Output the [x, y] coordinate of the center of the cell containing the given text.  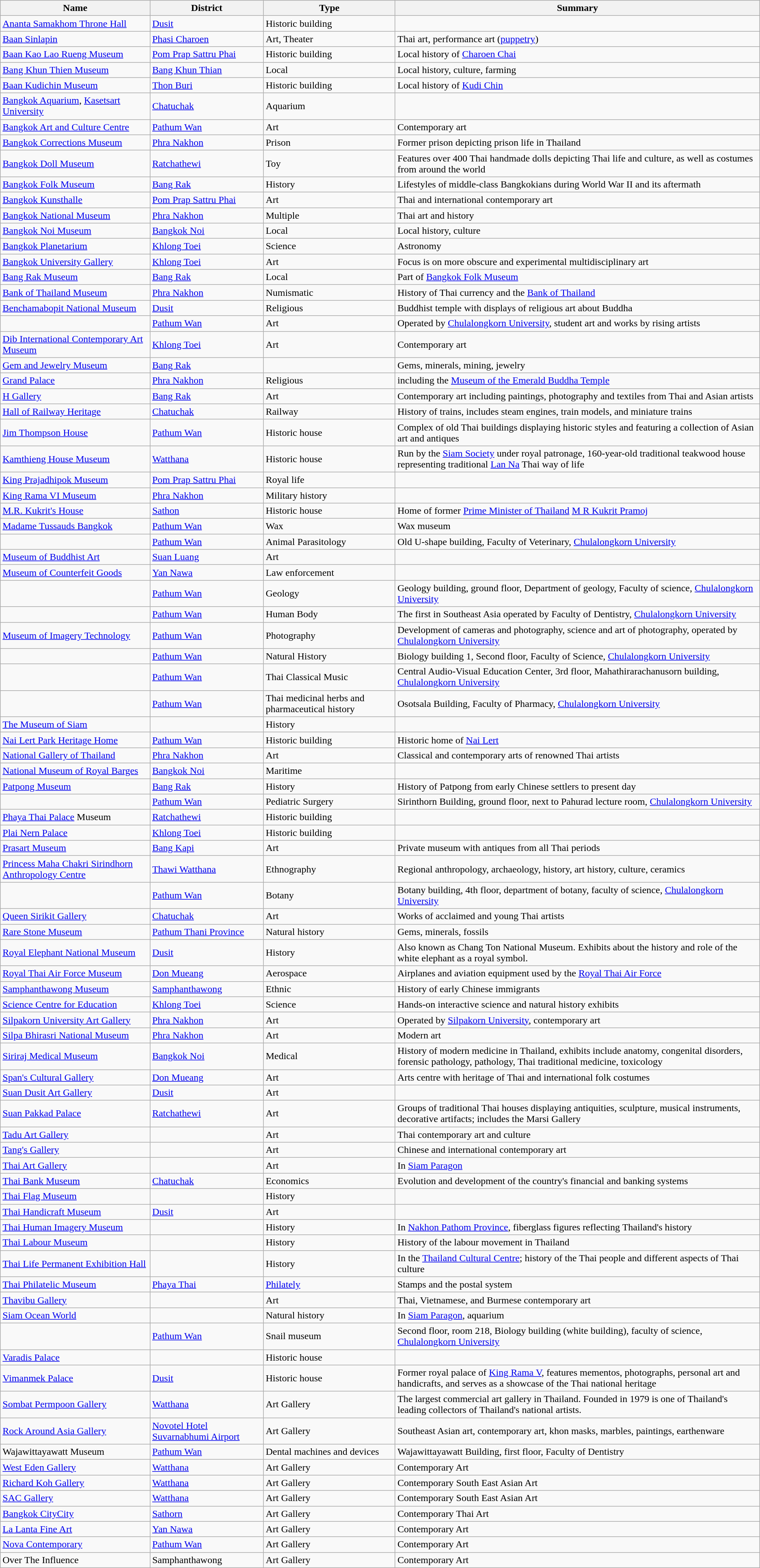
Private museum with antiques from all Thai periods [577, 848]
Wax museum [577, 526]
Bangkok Planetarium [76, 246]
Operated by Silpakorn University, contemporary art [577, 1020]
Nai Lert Park Heritage Home [76, 740]
Bangkok Noi Museum [76, 231]
Airplanes and aviation equipment used by the Royal Thai Air Force [577, 974]
Bangkok Kunsthalle [76, 200]
Gems, minerals, fossils [577, 932]
Sombat Permpoon Gallery [76, 1405]
Ananta Samakhom Throne Hall [76, 24]
Aerospace [330, 974]
Local history of Kudi Chin [577, 85]
Bangkok CityCity [76, 1514]
Tang's Gallery [76, 1150]
Princess Maha Chakri Sirindhorn Anthropology Centre [76, 869]
Phasi Charoen [206, 39]
Bangkok University Gallery [76, 262]
Contemporary Thai Art [577, 1514]
Thai Handicraft Museum [76, 1212]
Second floor, room 218, Biology building (white building), faculty of science, Chulalongkorn University [577, 1336]
Sathorn [206, 1514]
The Museum of Siam [76, 724]
National Gallery of Thailand [76, 755]
Suan Pakkad Palace [76, 1114]
Thawi Watthana [206, 869]
Suan Dusit Art Gallery [76, 1093]
Thai Human Imagery Museum [76, 1227]
Thai Labour Museum [76, 1243]
Astronomy [577, 246]
Plai Nern Palace [76, 833]
La Lanta Fine Art [76, 1529]
Over The Influence [76, 1560]
Thon Buri [206, 85]
Rock Around Asia Gallery [76, 1431]
Thai contemporary art and culture [577, 1135]
Lifestyles of middle-class Bangkokians during World War II and its aftermath [577, 184]
Local history, culture [577, 231]
Dib International Contemporary Art Museum [76, 344]
Varadis Palace [76, 1357]
Medical [330, 1056]
M.R. Kukrit's House [76, 511]
Baan Kudichin Museum [76, 85]
Thai and international contemporary art [577, 200]
Former prison depicting prison life in Thailand [577, 142]
Development of cameras and photography, science and art of photography, operated by Chulalongkorn University [577, 635]
Thavibu Gallery [76, 1300]
Local history of Charoen Chai [577, 54]
Art, Theater [330, 39]
Phaya Thai [206, 1284]
Thai Classical Music [330, 677]
Ethnography [330, 869]
Tadu Art Gallery [76, 1135]
Museum of Imagery Technology [76, 635]
Botany [330, 895]
Madame Tussauds Bangkok [76, 526]
Multiple [330, 215]
Wajawittayawatt Building, first floor, Faculty of Dentistry [577, 1452]
Botany building, 4th floor, department of botany, faculty of science, Chulalongkorn University [577, 895]
History of the labour movement in Thailand [577, 1243]
Works of acclaimed and young Thai artists [577, 916]
Geology [330, 593]
Royal Thai Air Force Museum [76, 974]
Thai Flag Museum [76, 1196]
Snail museum [330, 1336]
Museum of Counterfeit Goods [76, 573]
Science Centre for Education [76, 1004]
Thai Art Gallery [76, 1165]
In Siam Paragon, aquarium [577, 1315]
Thai Life Permanent Exhibition Hall [76, 1264]
Kamthieng House Museum [76, 459]
Sathon [206, 511]
Buddhist temple with displays of religious art about Buddha [577, 308]
Bang Khun Thien Museum [76, 70]
Part of Bangkok Folk Museum [577, 277]
Southeast Asian art, contemporary art, khon masks, marbles, paintings, earthenware [577, 1431]
Evolution and development of the country's financial and banking systems [577, 1181]
Also known as Chang Ton National Museum. Exhibits about the history and role of the white elephant as a royal symbol. [577, 953]
Novotel Hotel Suvarnabhumi Airport [206, 1431]
History of Patpong from early Chinese settlers to present day [577, 786]
Gems, minerals, mining, jewelry [577, 365]
Grand Palace [76, 381]
Vimanmek Palace [76, 1378]
Operated by Chulalongkorn University, student art and works by rising artists [577, 323]
History of Thai currency and the Bank of Thailand [577, 293]
Bangkok Folk Museum [76, 184]
Maritime [330, 771]
Bangkok Doll Museum [76, 163]
Queen Sirikit Gallery [76, 916]
Groups of traditional Thai houses displaying antiquities, sculpture, musical instruments, decorative artifacts; includes the Marsi Gallery [577, 1114]
Thai medicinal herbs and pharmaceutical history [330, 704]
Complex of old Thai buildings displaying historic styles and featuring a collection of Asian art and antiques [577, 433]
Type [330, 8]
Jim Thompson House [76, 433]
Patpong Museum [76, 786]
Bangkok Art and Culture Centre [76, 127]
In the Thailand Cultural Centre; history of the Thai people and different aspects of Thai culture [577, 1264]
Biology building 1, Second floor, Faculty of Science, Chulalongkorn University [577, 656]
Suan Luang [206, 557]
Span's Cultural Gallery [76, 1077]
Classical and contemporary arts of renowned Thai artists [577, 755]
Thai art and history [577, 215]
Benchamabopit National Museum [76, 308]
The largest commercial art gallery in Thailand. Founded in 1979 is one of Thailand's leading collectors of Thailand's national artists. [577, 1405]
Name [76, 8]
Stamps and the postal system [577, 1284]
Bank of Thailand Museum [76, 293]
SAC Gallery [76, 1498]
Baan Sinlapin [76, 39]
Bang Kapi [206, 848]
Numismatic [330, 293]
Wax [330, 526]
Nova Contemporary [76, 1544]
In Nakhon Pathom Province, fiberglass figures reflecting Thailand's history [577, 1227]
Rare Stone Museum [76, 932]
Samphanthawong Museum [76, 989]
Economics [330, 1181]
Wajawittayawatt Museum [76, 1452]
Historic home of Nai Lert [577, 740]
Contemporary art including paintings, photography and textiles from Thai and Asian artists [577, 396]
Siam Ocean World [76, 1315]
Bangkok Corrections Museum [76, 142]
Bang Khun Thian [206, 70]
H Gallery [76, 396]
Dental machines and devices [330, 1452]
Chinese and international contemporary art [577, 1150]
Sirinthorn Building, ground floor, next to Pahurad lecture room, Chulalongkorn University [577, 802]
Thai Bank Museum [76, 1181]
Law enforcement [330, 573]
Ethnic [330, 989]
Museum of Buddhist Art [76, 557]
Railway [330, 411]
Silpakorn University Art Gallery [76, 1020]
Prison [330, 142]
Gem and Jewelry Museum [76, 365]
National Museum of Royal Barges [76, 771]
District [206, 8]
Human Body [330, 614]
Phaya Thai Palace Museum [76, 817]
Modern art [577, 1035]
Aquarium [330, 106]
West Eden Gallery [76, 1467]
Bangkok National Museum [76, 215]
Richard Koh Gallery [76, 1483]
Regional anthropology, archaeology, history, art history, culture, ceramics [577, 869]
History of trains, includes steam engines, train models, and miniature trains [577, 411]
Focus is on more obscure and experimental multidisciplinary art [577, 262]
Baan Kao Lao Rueng Museum [76, 54]
Photography [330, 635]
The first in Southeast Asia operated by Faculty of Dentistry, Chulalongkorn University [577, 614]
Home of former Prime Minister of Thailand M R Kukrit Pramoj [577, 511]
Features over 400 Thai handmade dolls depicting Thai life and culture, as well as costumes from around the world [577, 163]
Osotsala Building, Faculty of Pharmacy, Chulalongkorn University [577, 704]
Pediatric Surgery [330, 802]
Old U-shape building, Faculty of Veterinary, Chulalongkorn University [577, 542]
King Rama VI Museum [76, 495]
Siriraj Medical Museum [76, 1056]
Silpa Bhirasri National Museum [76, 1035]
Military history [330, 495]
Geology building, ground floor, Department of geology, Faculty of science, Chulalongkorn University [577, 593]
Arts centre with heritage of Thai and international folk costumes [577, 1077]
Natural History [330, 656]
Central Audio-Visual Education Center, 3rd floor, Mahathirarachanusorn building, Chulalongkorn University [577, 677]
Thai, Vietnamese, and Burmese contemporary art [577, 1300]
Toy [330, 163]
Philately [330, 1284]
Animal Parasitology [330, 542]
Royal Elephant National Museum [76, 953]
Bang Rak Museum [76, 277]
King Prajadhipok Museum [76, 480]
Prasart Museum [76, 848]
Hands-on interactive science and natural history exhibits [577, 1004]
Thai art, performance art (puppetry) [577, 39]
Bangkok Aquarium, Kasetsart University [76, 106]
including the Museum of the Emerald Buddha Temple [577, 381]
Pathum Thani Province [206, 932]
Run by the Siam Society under royal patronage, 160-year-old traditional teakwood house representing traditional Lan Na Thai way of life [577, 459]
Summary [577, 8]
Hall of Railway Heritage [76, 411]
In Siam Paragon [577, 1165]
History of early Chinese immigrants [577, 989]
Thai Philatelic Museum [76, 1284]
Royal life [330, 480]
Local history, culture, farming [577, 70]
